Identify which cell holds the provided text, then report its [x, y] central coordinate. 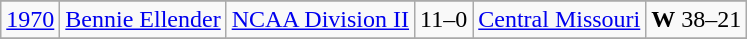
Bennie Ellender [143, 20]
1970 [30, 20]
NCAA Division II [320, 20]
Central Missouri [560, 20]
W 38–21 [696, 20]
11–0 [444, 20]
